Scan for the cell matching the given text and deliver its [x, y] coordinate at center. 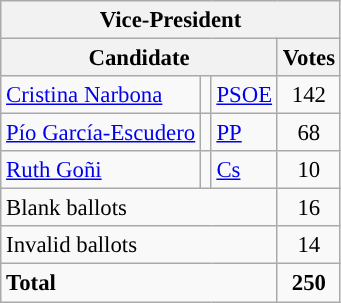
Votes [308, 58]
Pío García-Escudero [101, 133]
Cs [244, 170]
Blank ballots [140, 208]
PP [244, 133]
Cristina Narbona [101, 95]
PSOE [244, 95]
10 [308, 170]
14 [308, 245]
142 [308, 95]
Invalid ballots [140, 245]
Candidate [140, 58]
Total [140, 283]
Ruth Goñi [101, 170]
68 [308, 133]
16 [308, 208]
Vice-President [171, 20]
250 [308, 283]
